Identify which cell holds the provided text, then report its [x, y] central coordinate. 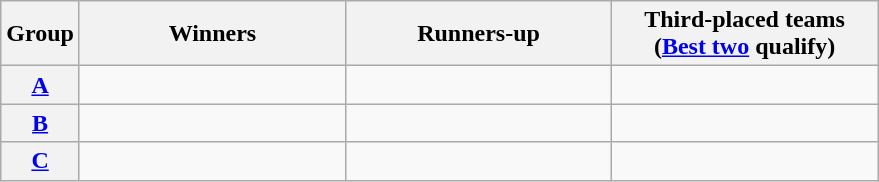
B [40, 123]
A [40, 85]
Third-placed teams(Best two qualify) [745, 34]
Group [40, 34]
Winners [212, 34]
C [40, 161]
Runners-up [478, 34]
